Search for the cell housing the specified text and yield its [X, Y] center coordinate. 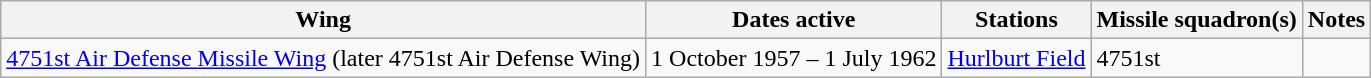
Missile squadron(s) [1196, 20]
1 October 1957 – 1 July 1962 [794, 58]
Dates active [794, 20]
Stations [1016, 20]
4751st [1196, 58]
Hurlburt Field [1016, 58]
Notes [1336, 20]
4751st Air Defense Missile Wing (later 4751st Air Defense Wing) [324, 58]
Wing [324, 20]
